Output the (X, Y) coordinate of the center of the cell containing the given text.  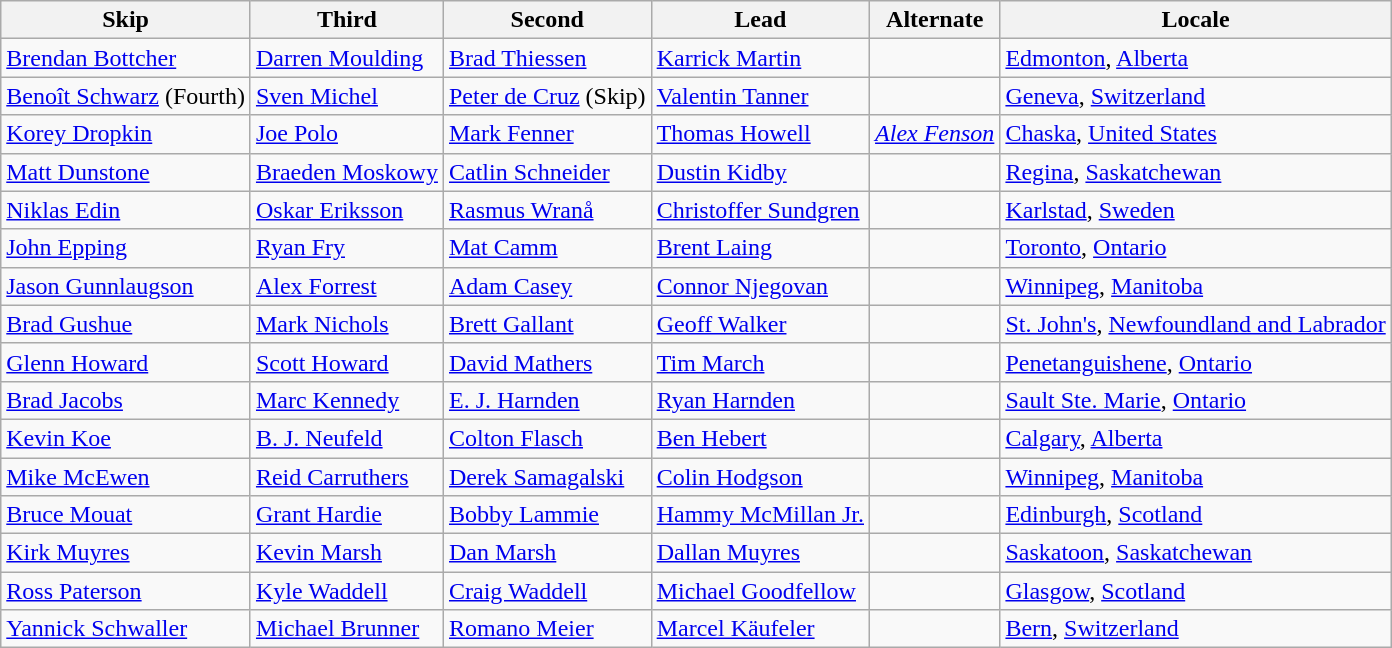
Kyle Waddell (346, 591)
Bruce Mouat (126, 515)
Marc Kennedy (346, 400)
Alternate (935, 20)
Rasmus Wranå (547, 210)
Niklas Edin (126, 210)
Colton Flasch (547, 438)
Derek Samagalski (547, 477)
Dallan Muyres (760, 553)
Brendan Bottcher (126, 58)
Karlstad, Sweden (1196, 210)
David Mathers (547, 362)
Brad Thiessen (547, 58)
Tim March (760, 362)
B. J. Neufeld (346, 438)
Mat Camm (547, 248)
Toronto, Ontario (1196, 248)
Valentin Tanner (760, 96)
Darren Moulding (346, 58)
Marcel Käufeler (760, 629)
Joe Polo (346, 134)
Edmonton, Alberta (1196, 58)
Catlin Schneider (547, 172)
Second (547, 20)
Chaska, United States (1196, 134)
Brett Gallant (547, 324)
Peter de Cruz (Skip) (547, 96)
Calgary, Alberta (1196, 438)
Michael Goodfellow (760, 591)
Edinburgh, Scotland (1196, 515)
Hammy McMillan Jr. (760, 515)
Mark Fenner (547, 134)
Kirk Muyres (126, 553)
St. John's, Newfoundland and Labrador (1196, 324)
Glenn Howard (126, 362)
Christoffer Sundgren (760, 210)
Alex Fenson (935, 134)
Thomas Howell (760, 134)
Sault Ste. Marie, Ontario (1196, 400)
Penetanguishene, Ontario (1196, 362)
Bern, Switzerland (1196, 629)
Benoît Schwarz (Fourth) (126, 96)
Ryan Harnden (760, 400)
Brad Gushue (126, 324)
Oskar Eriksson (346, 210)
Jason Gunnlaugson (126, 286)
Reid Carruthers (346, 477)
Glasgow, Scotland (1196, 591)
John Epping (126, 248)
Korey Dropkin (126, 134)
Connor Njegovan (760, 286)
Ben Hebert (760, 438)
Geoff Walker (760, 324)
E. J. Harnden (547, 400)
Brent Laing (760, 248)
Skip (126, 20)
Sven Michel (346, 96)
Dustin Kidby (760, 172)
Brad Jacobs (126, 400)
Geneva, Switzerland (1196, 96)
Kevin Koe (126, 438)
Saskatoon, Saskatchewan (1196, 553)
Braeden Moskowy (346, 172)
Adam Casey (547, 286)
Colin Hodgson (760, 477)
Locale (1196, 20)
Lead (760, 20)
Romano Meier (547, 629)
Third (346, 20)
Karrick Martin (760, 58)
Ross Paterson (126, 591)
Alex Forrest (346, 286)
Craig Waddell (547, 591)
Kevin Marsh (346, 553)
Bobby Lammie (547, 515)
Regina, Saskatchewan (1196, 172)
Dan Marsh (547, 553)
Mark Nichols (346, 324)
Scott Howard (346, 362)
Ryan Fry (346, 248)
Grant Hardie (346, 515)
Michael Brunner (346, 629)
Yannick Schwaller (126, 629)
Matt Dunstone (126, 172)
Mike McEwen (126, 477)
